Return the (X, Y) coordinate for the center point of the cell that contains the specified text.  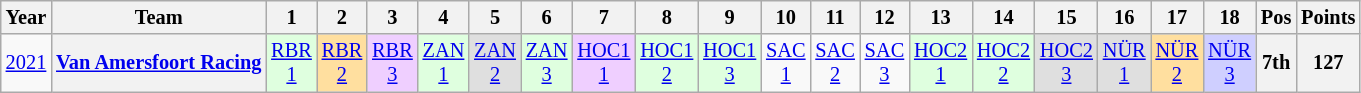
1 (291, 17)
13 (940, 17)
12 (884, 17)
HOC22 (1004, 63)
15 (1066, 17)
Pos (1276, 17)
3 (392, 17)
127 (1328, 63)
2021 (26, 63)
SAC3 (884, 63)
6 (547, 17)
NÜR2 (1178, 63)
ZAN2 (495, 63)
SAC1 (786, 63)
Points (1328, 17)
RBR2 (342, 63)
Team (158, 17)
9 (730, 17)
17 (1178, 17)
7 (604, 17)
16 (1124, 17)
HOC23 (1066, 63)
NÜR3 (1230, 63)
RBR3 (392, 63)
11 (834, 17)
4 (444, 17)
HOC11 (604, 63)
10 (786, 17)
RBR1 (291, 63)
NÜR1 (1124, 63)
5 (495, 17)
14 (1004, 17)
HOC12 (666, 63)
Year (26, 17)
HOC13 (730, 63)
7th (1276, 63)
Van Amersfoort Racing (158, 63)
ZAN1 (444, 63)
8 (666, 17)
18 (1230, 17)
HOC21 (940, 63)
ZAN3 (547, 63)
2 (342, 17)
SAC2 (834, 63)
